Detect which cell encompasses the target text, then output its [X, Y] center coordinate. 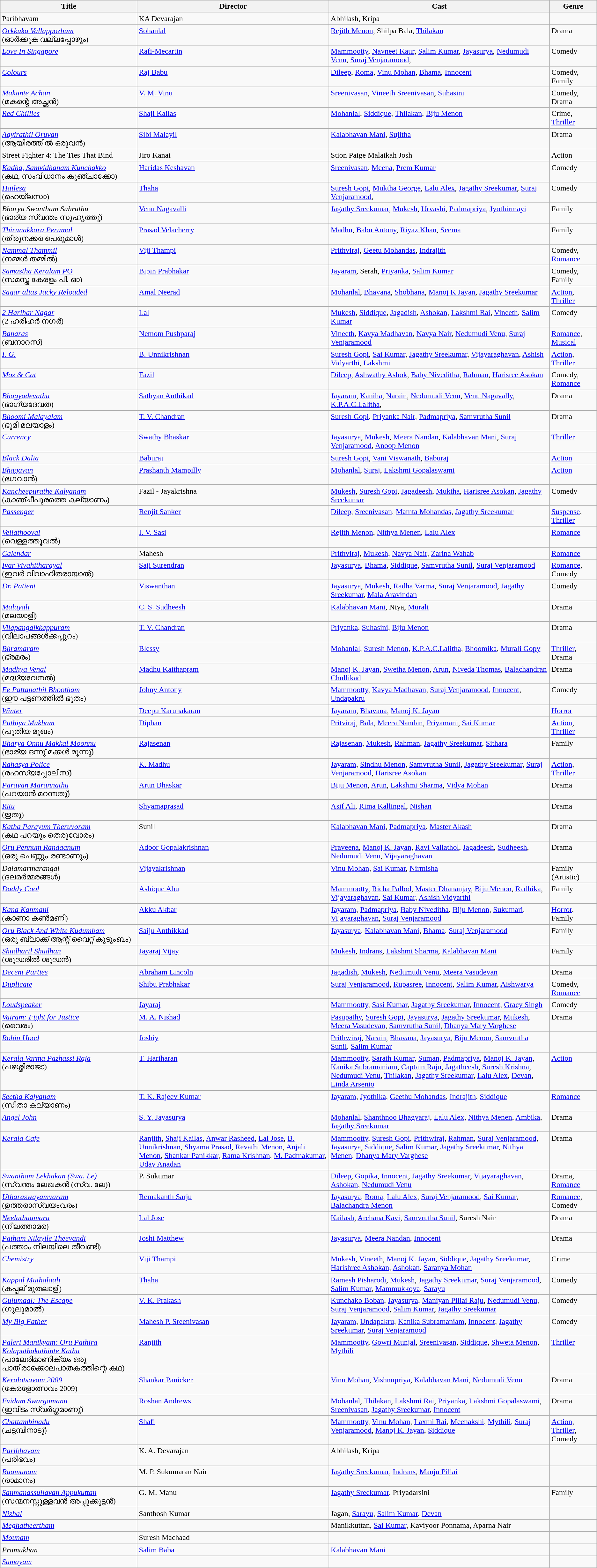
Rafi-Mecartin [233, 56]
Jagathy Sreekumar, Mukesh, Urvashi, Padmapriya, Jyothirmayi [439, 213]
Suresh Gopi, Priyanka Nair, Padmapriya, Samvrutha Sunil [439, 421]
Duplicate [69, 989]
Dalamarmarangal(ദലമർമ്മരങ്ങൾ) [69, 872]
S. Y. Jayasurya [233, 1121]
Joshiy [233, 1042]
Suresh Gopi, Muktha George, Lalu Alex, Jagathy Sreekumar, Suraj Venjaramood, [439, 192]
Vineeth, Kavya Madhavan, Navya Nair, Nedumudi Venu, Suraj Venjaramood [439, 338]
Paleri Manikyam: Oru Pathira Kolapathakathinte Katha(പാലേരിമാണിക്യം ഒരു പാതിരാക്കൊലപാതകത്തിന്റെ കഥ) [69, 1355]
I. V. Sasi [233, 537]
Kancheepurathe Kalyanam(കാഞ്ചീപുരത്തെ കല്യാണം) [69, 495]
Renjit Sanker [233, 516]
Mohanlal, Siddique, Thilakan, Biju Menon [439, 118]
Cast [439, 6]
Drama, Romance [573, 1180]
Amal Neerad [233, 296]
Rejith Menon, Nithya Menen, Lalu Alex [439, 537]
Arun Bhaskar [233, 789]
Jayaraj [233, 1005]
Mohanlal, Bhavana, Shobhana, Manoj K Jayan, Jagathy Sreekumar [439, 296]
Horror [573, 711]
Suresh Gopi, Vani Viswanath, Baburaj [439, 458]
Paribhavam(പരിഭവം) [69, 1455]
Jayasurya, Roma, Lalu Alex, Suraj Venjaramood, Sai Kumar, Balachandra Menon [439, 1201]
Chattambinadu(ചട്ടമ്പിനാടു്) [69, 1430]
Black Dalia [69, 458]
Family (Artistic) [573, 872]
Sanmanassullavan Appukuttan(സന്മനസ്സുള്ളവൻ അപ്പുക്കുട്ടൻ) [69, 1497]
Shibu Prabhakar [233, 989]
Raamanam(രാമാനം) [69, 1476]
Thirunakkara Perumal(തിരുനക്കര പെരുമാൾ) [69, 234]
Street Fighter 4: The Ties That Bind [69, 155]
Mukesh, Vineeth, Manoj K. Jayan, Siddique, Jagathy Sreekumar, Harishree Ashokan, Ashokan, Saranya Mohan [439, 1264]
Utharaswayamvaram(ഉത്തരാസ്വയംവരം) [69, 1201]
Dileep, Ashwathy Ashok, Baby Niveditha, Rahman, Harisree Asokan [439, 379]
Nizhal [69, 1513]
Bharya Swantham Suhruthu(ഭാര്യ സ്വന്തം സുഹൃത്തു്) [69, 213]
Baburaj [233, 458]
Aayirathil Oruvan(ആയിരത്തിൽ ഒരുവൻ) [69, 138]
Thriller, Drama [573, 653]
Kalabhavan Mani, Niya, Murali [439, 611]
Mahesh P. Sreenivasan [233, 1325]
Rahasya Police(രഹസ്യപ്പോലീസ്‌) [69, 768]
Nammal Thammil(നമ്മൾ തമ്മിൽ) [69, 255]
Dr. Patient [69, 590]
Lal Jose [233, 1221]
Akku Akbar [233, 914]
Mukesh, Siddique, Jagadish, Ashokan, Lakshmi Rai, Vineeth, Salim Kumar [439, 317]
Jayaram, Sindhu Menon, Samvrutha Sunil, Jagathy Sreekumar, Suraj Venjaramood, Harisree Asokan [439, 768]
Suraj Venjaramood, Rupasree, Innocent, Salim Kumar, Aishwarya [439, 989]
Evidam Swargamanu(ഇവിടം സ്വർഗ്ഗമാണു്) [69, 1405]
Loudspeaker [69, 1005]
Calendar [69, 553]
Mammootty, Sasi Kumar, Jagathy Sreekumar, Innocent, Gracy Singh [439, 1005]
Jayaram, Kaniha, Narain, Nedumudi Venu, Venu Nagavally, K.P.A.C.Lalitha, [439, 400]
Madhu, Babu Antony, Riyaz Khan, Seema [439, 234]
Vijayakrishnan [233, 872]
Crime, Thriller [573, 118]
Suresh Gopi, Sai Kumar, Jagathy Sreekumar, Vijayaraghavan, Ashish Vidyarthi, Lakshmi [439, 359]
Sreenivasan, Meena, Prem Kumar [439, 172]
Pramukhan [69, 1550]
Mahesh [233, 553]
Stion Paige Malaikah Josh [439, 155]
Bhagavan(ഭഗവാൻ) [69, 474]
Mukesh, Indrans, Lakshmi Sharma, Kalabhavan Mani [439, 955]
Sreenivasan, Vineeth Sreenivasan, Suhasini [439, 97]
Bipin Prabhakar [233, 276]
Bhagyadevatha(ഭാഗ്യദേവത) [69, 400]
2 Harihar Nagar (2 ഹരിഹർ നഗർ) [69, 317]
Comedy, Drama [573, 97]
Makante Achan(മകന്റെ അച്ഛൻ) [69, 97]
Horror, Family [573, 914]
Prithwiraj, Narain, Bhavana, Jayasurya, Biju Menon, Samvrutha Sunil, Salim Kumar [439, 1042]
Neelathaamara(നീലത്താമര) [69, 1221]
Diphan [233, 727]
Jayaram, Bhavana, Manoj K. Jayan [439, 711]
Prithviraj, Geetu Mohandas, Indrajith [439, 255]
Suresh Machaad [233, 1537]
Manikkuttan, Sai Kumar, Kaviyoor Ponnama, Aparna Nair [439, 1525]
Patham Nilayile Theevandi(പത്താം നിലയിലെ തീവണ്ടി) [69, 1243]
Jayasurya, Kalabhavan Mani, Bhama, Suraj Venjaramood [439, 935]
Malayali(മലയാളി) [69, 611]
Prithviraj, Mukesh, Navya Nair, Zarina Wahab [439, 553]
Fazil [233, 379]
Moz & Cat [69, 379]
Ramesh Pisharodi, Mukesh, Jagathy Sreekumar, Suraj Venjaramood, Salim Kumar, Mammukkoya, Sarayu [439, 1284]
C. S. Sudheesh [233, 611]
Pasupathy, Suresh Gopi, Jayasurya, Jagathy Sreekumar, Mukesh, Meera Vasudevan, Samvrutha Sunil, Dhanya Mary Varghese [439, 1021]
Viswanthan [233, 590]
KA Devarajan [233, 19]
Kalabhavan Mani, Sujitha [439, 138]
Shafi [233, 1430]
T. Hariharan [233, 1071]
Seetha Kalyanam(സീതാ കല്യാണം) [69, 1101]
Vairam: Fight for Justice(വൈരം) [69, 1021]
Lal [233, 317]
Shudharil Shudhan(ശുദ്ധരിൽ ശുദ്ധൻ) [69, 955]
Jayaram, Serah, Priyanka, Salim Kumar [439, 276]
Shaji Kailas [233, 118]
Dileep, Sreenivasan, Mamta Mohandas, Jagathy Sreekumar [439, 516]
Orkkuka Vallappozhum(ഓർക്കുക വല്ലപ്പോഴും) [69, 35]
Kadha, Samvidhanam Kunchakko(കഥ, സംവിധാനം കുഞ്ചാക്കോ) [69, 172]
Sathyan Anthikad [233, 400]
Praveena, Manoj K. Jayan, Ravi Vallathol, Jagadeesh, Sudheesh, Nedumudi Venu, Vijayaraghavan [439, 851]
Decent Parties [69, 972]
Mammootty, Vinu Mohan, Laxmi Rai, Meenakshi, Mythili, Suraj Venjaramood, Manoj K. Jayan, Siddique [439, 1430]
M. A. Nishad [233, 1021]
Red Chillies [69, 118]
K. Madhu [233, 768]
Action, Thriller, Comedy [573, 1430]
Jagan, Sarayu, Salim Kumar, Devan [439, 1513]
T. K. Rajeev Kumar [233, 1101]
Sohanlal [233, 35]
Jayaraj Vijay [233, 955]
Mammootty, Navneet Kaur, Salim Kumar, Jayasurya, Nedumudi Venu, Suraj Venjaramood, [439, 56]
Jagadish, Mukesh, Nedumudi Venu, Meera Vasudevan [439, 972]
Haridas Keshavan [233, 172]
Katha Parayum Theruvoram(കഥ പറയും തെരുവോരം) [69, 831]
Gulumaal: The Escape(ഗുലുമാൽ) [69, 1305]
Venu Nagavalli [233, 213]
Jiro Kanai [233, 155]
Parayan Marannathu(പറയാൻ മറന്നതു്) [69, 789]
Kerala Varma Pazhassi Raja(പഴശ്ശിരാജാ) [69, 1071]
Shankar Panicker [233, 1384]
Rejith Menon, Shilpa Bala, Thilakan [439, 35]
Jayasurya, Meera Nandan, Innocent [439, 1243]
Bharya Onnu Makkal Moonnu(ഭാര്യ ഒന്നു് മക്കൾ മൂന്നു്) [69, 748]
Ritu(ഋതു) [69, 810]
Swantham Lekhakan (Swa. Le)(സ്വന്തം ലേഖകൻ (സ്വ. ലേ)) [69, 1180]
Bhramaram(ഭ്രമരം) [69, 653]
Jagathy Sreekumar, Indrans, Manju Pillai [439, 1476]
Fazil - Jayakrishna [233, 495]
Vinu Mohan, Vishnupriya, Kalabhavan Mani, Nedumudi Venu [439, 1384]
Rajasenan, Mukesh, Rahman, Jagathy Sreekumar, Sithara [439, 748]
Title [69, 6]
Shyamaprasad [233, 810]
Kappal Muthalaali(കപ്പല്‌ മുതലാളി) [69, 1284]
Samastha Keralam PO(സമസ്ത കേരളം പി. ഓ) [69, 276]
Mohanlal, Suraj, Lakshmi Gopalaswami [439, 474]
Mammootty, Richa Pallod, Master Dhananjay, Biju Menon, Radhika, Vijayaraghavan, Sai Kumar, Ashish Vidyarthi [439, 893]
Jayasurya, Bhama, Siddique, Samvrutha Sunil, Suraj Venjaramood [439, 570]
Angel John [69, 1121]
Saiju Anthikkad [233, 935]
P. Sukumar [233, 1180]
My Big Father [69, 1325]
Abraham Lincoln [233, 972]
Bhoomi Malayalam(ഭൂമി മലയാളം) [69, 421]
Swathy Bhaskar [233, 442]
Jagathy Sreekumar, Priyadarsini [439, 1497]
Vinu Mohan, Sai Kumar, Nirmisha [439, 872]
Kailash, Archana Kavi, Samvrutha Sunil, Suresh Nair [439, 1221]
Winter [69, 711]
I. G. [69, 359]
Dileep, Gopika, Innocent, Jagathy Sreekumar, Vijayaraghavan, Ashokan, Nedumudi Venu [439, 1180]
Director [233, 6]
Banaras(ബനാറസ്‌) [69, 338]
Romance, Musical [573, 338]
Keralotsavam 2009(കേരളോത്സവം 2009) [69, 1384]
Madhu Kaithapram [233, 673]
Love In Singapore [69, 56]
Jayasurya, Mukesh, Meera Nandan, Kalabhavan Mani, Suraj Venjaramood, Anoop Menon [439, 442]
Vilapangalkkappuram(വിലാപങ്ങൾക്കപ്പുറം) [69, 632]
Mohanlal, Shanthnoo Bhagyaraj, Lalu Alex, Nithya Menen, Ambika, Jagathy Sreekumar [439, 1121]
Sunil [233, 831]
Dileep, Roma, Vinu Mohan, Bhama, Innocent [439, 77]
Blessy [233, 653]
Jayaram, Undapakru, Kanika Subramaniam, Innocent, Jagathy Sreekumar, Suraj Venjaramood [439, 1325]
Mammootty, Gowri Munjal, Sreenivasan, Siddique, Shweta Menon, Mythili [439, 1355]
Prasad Velacherry [233, 234]
Currency [69, 442]
Mukesh, Suresh Gopi, Jagadeesh, Muktha, Harisree Asokan, Jagathy Sreekumar [439, 495]
Jayaram, Jyothika, Geethu Mohandas, Indrajith, Siddique [439, 1101]
Jayaram, Padmapriya, Baby Niveditha, Biju Menon, Sukumari, Vijayaraghavan, Suraj Venjaramood [439, 914]
Joshi Matthew [233, 1243]
Kunchako Boban, Jayasurya, Maniyan Pillai Raju, Nedumudi Venu, Suraj Venjaramood, Salim Kumar, Jagathy Sreekumar [439, 1305]
Crime [573, 1264]
Kalabhavan Mani [439, 1550]
Samayam [69, 1562]
Chemistry [69, 1264]
Biju Menon, Arun, Lakshmi Sharma, Vidya Mohan [439, 789]
Ashique Abu [233, 893]
G. M. Manu [233, 1497]
Daddy Cool [69, 893]
Adoor Gopalakrishnan [233, 851]
Hailesa(ഹെയ്‌ലസാ) [69, 192]
Raj Babu [233, 77]
Passenger [69, 516]
Sibi Malayil [233, 138]
Kalabhavan Mani, Padmapriya, Master Akash [439, 831]
Mounam [69, 1537]
Sagar alias Jacky Reloaded [69, 296]
Asif Ali, Rima Kallingal, Nishan [439, 810]
Pritviraj, Bala, Meera Nandan, Priyamani, Sai Kumar [439, 727]
Mohanlal, Thilakan, Lakshmi Rai, Priyanka, Lakshmi Gopalaswami, Sreenivasan, Jagathy Sreekumar, Innocent [439, 1405]
M. P. Sukumaran Nair [233, 1476]
Roshan Andrews [233, 1405]
Ee Pattanathil Bhootham(ഈ പട്ടണത്തിൽ ഭൂതം) [69, 694]
Suspense, Thriller [573, 516]
Paribhavam [69, 19]
Rajasenan [233, 748]
Oru Pennum Randaanum(ഒരു പെണ്ണും രണ്ടാണും) [69, 851]
B. Unnikrishnan [233, 359]
Mammootty, Kavya Madhavan, Suraj Venjaramood, Innocent, Undapakru [439, 694]
Genre [573, 6]
Madhya Venal(മദ്ധ്യവേനൽ) [69, 673]
Remakanth Sarju [233, 1201]
Ranjith [233, 1355]
Kana Kanmani(കാണാ കൺമണി) [69, 914]
K. A. Devarajan [233, 1455]
Robin Hood [69, 1042]
Johny Antony [233, 694]
Ivar Vivahitharayal(ഇവർ വിവാഹിതരായാൽ) [69, 570]
Oru Black And White Kudumbam(ഒരു ബ്ലാക്ക്‌ ആന്റ്‌ വൈറ്റ്‌ കുടുംബം) [69, 935]
V. K. Prakash [233, 1305]
Colours [69, 77]
Prashanth Mampilly [233, 474]
Nemom Pushparaj [233, 338]
V. M. Vinu [233, 97]
Mohanlal, Suresh Menon, K.P.A.C.Lalitha, Bhoomika, Murali Gopy [439, 653]
Jayasurya, Mukesh, Radha Varma, Suraj Venjaramood, Jagathy Sreekumar, Mala Aravindan [439, 590]
Puthiya Mukham(പുതിയ മുഖം) [69, 727]
Manoj K. Jayan, Swetha Menon, Arun, Niveda Thomas, Balachandran Chullikad [439, 673]
Vellathooval(വെള്ളത്തൂവൽ) [69, 537]
Deepu Karunakaran [233, 711]
Meghatheertham [69, 1525]
Santhosh Kumar [233, 1513]
Salim Baba [233, 1550]
Saji Surendran [233, 570]
Priyanka, Suhasini, Biju Menon [439, 632]
Kerala Cafe [69, 1151]
